Return [X, Y] of the center of cell containing provided text 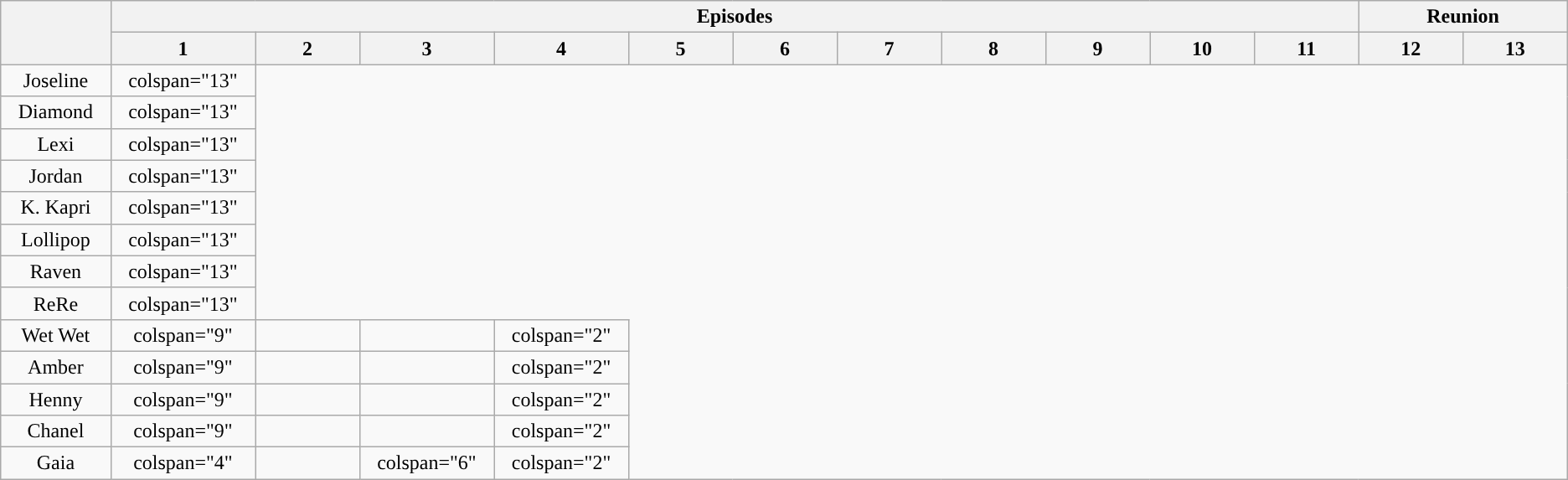
Lexi [55, 144]
13 [1514, 49]
Jordan [55, 176]
ReRe [55, 303]
Reunion [1462, 17]
colspan="4" [183, 463]
Gaia [55, 463]
colspan="6" [427, 463]
Joseline [55, 80]
Raven [55, 271]
11 [1307, 49]
Episodes [735, 17]
K. Kapri [55, 208]
7 [890, 49]
4 [561, 49]
Chanel [55, 431]
10 [1203, 49]
3 [427, 49]
Henny [55, 400]
9 [1097, 49]
Lollipop [55, 240]
5 [680, 49]
Wet Wet [55, 335]
Diamond [55, 112]
1 [183, 49]
Amber [55, 367]
8 [993, 49]
2 [308, 49]
6 [786, 49]
12 [1411, 49]
